Detect which cell encompasses the target text, then output its (X, Y) center coordinate. 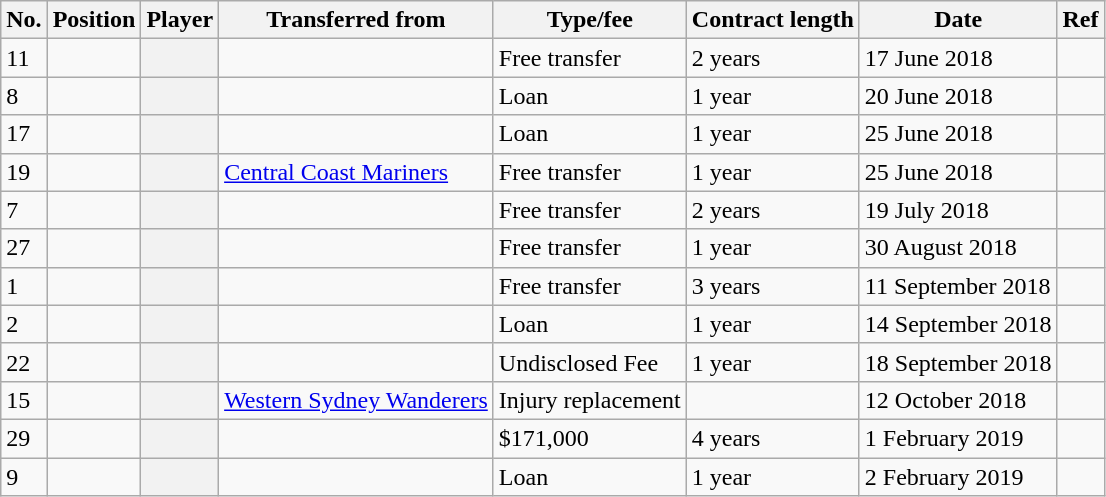
9 (24, 477)
Central Coast Mariners (356, 172)
17 (24, 134)
1 February 2019 (958, 438)
Western Sydney Wanderers (356, 400)
8 (24, 96)
12 October 2018 (958, 400)
No. (24, 20)
20 June 2018 (958, 96)
7 (24, 210)
4 years (772, 438)
19 July 2018 (958, 210)
15 (24, 400)
1 (24, 286)
27 (24, 248)
$171,000 (590, 438)
29 (24, 438)
Date (958, 20)
3 years (772, 286)
Transferred from (356, 20)
14 September 2018 (958, 324)
19 (24, 172)
Ref (1080, 20)
Contract length (772, 20)
11 September 2018 (958, 286)
Position (94, 20)
Type/fee (590, 20)
30 August 2018 (958, 248)
2 February 2019 (958, 477)
17 June 2018 (958, 58)
Player (180, 20)
18 September 2018 (958, 362)
2 (24, 324)
Undisclosed Fee (590, 362)
11 (24, 58)
22 (24, 362)
Injury replacement (590, 400)
